Capture the cell that displays the provided text and extract its [x, y] central coordinate. 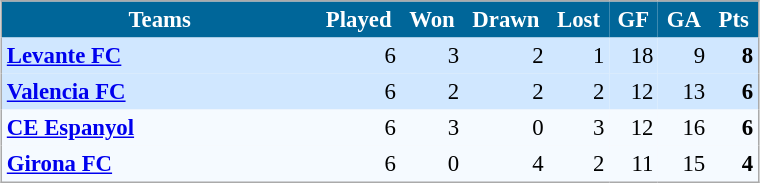
1 [578, 56]
18 [634, 56]
Girona FC [160, 164]
15 [684, 164]
GF [634, 20]
11 [634, 164]
Pts [734, 20]
Won [432, 20]
Levante FC [160, 56]
9 [684, 56]
CE Espanyol [160, 128]
Lost [578, 20]
8 [734, 56]
Valencia FC [160, 92]
Played [358, 20]
Drawn [506, 20]
GA [684, 20]
16 [684, 128]
13 [684, 92]
Teams [160, 20]
